Return the (x, y) coordinate for the center point of the cell that contains the specified text.  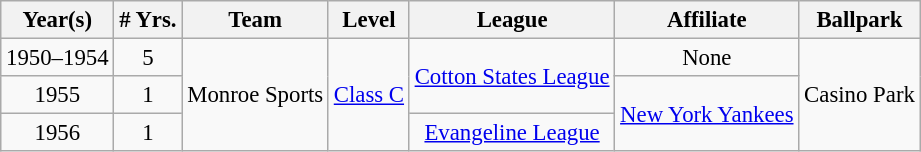
League (512, 20)
# Yrs. (148, 20)
5 (148, 58)
Affiliate (707, 20)
Monroe Sports (256, 96)
Casino Park (860, 96)
None (707, 58)
1955 (58, 95)
Evangeline League (512, 133)
Cotton States League (512, 76)
Team (256, 20)
Year(s) (58, 20)
Ballpark (860, 20)
Class C (368, 96)
Level (368, 20)
1950–1954 (58, 58)
1956 (58, 133)
New York Yankees (707, 114)
